Output the [X, Y] coordinate of the center of the cell containing the given text.  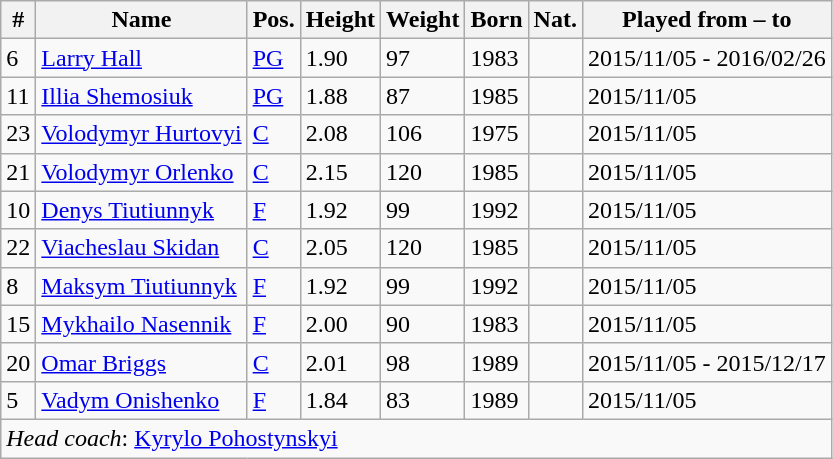
2.05 [340, 248]
Name [142, 20]
20 [18, 362]
8 [18, 286]
Nat. [555, 20]
1975 [496, 134]
Mykhailo Nasennik [142, 324]
Volodymyr Hurtovyi [142, 134]
1.88 [340, 96]
Vadym Onishenko [142, 400]
Weight [423, 20]
98 [423, 362]
Height [340, 20]
1.84 [340, 400]
97 [423, 58]
1.90 [340, 58]
Head coach: Kyrylo Pohostynskyi [416, 438]
Viacheslau Skidan [142, 248]
2015/11/05 - 2016/02/26 [706, 58]
2015/11/05 - 2015/12/17 [706, 362]
106 [423, 134]
Pos. [274, 20]
Volodymyr Orlenko [142, 172]
11 [18, 96]
90 [423, 324]
Born [496, 20]
# [18, 20]
Omar Briggs [142, 362]
22 [18, 248]
83 [423, 400]
Denys Tiutiunnyk [142, 210]
10 [18, 210]
Played from – to [706, 20]
2.00 [340, 324]
2.01 [340, 362]
2.08 [340, 134]
Larry Hall [142, 58]
87 [423, 96]
23 [18, 134]
Illia Shemosiuk [142, 96]
15 [18, 324]
21 [18, 172]
5 [18, 400]
6 [18, 58]
2.15 [340, 172]
Maksym Tiutiunnyk [142, 286]
